Identify which cell holds the provided text, then report its [x, y] central coordinate. 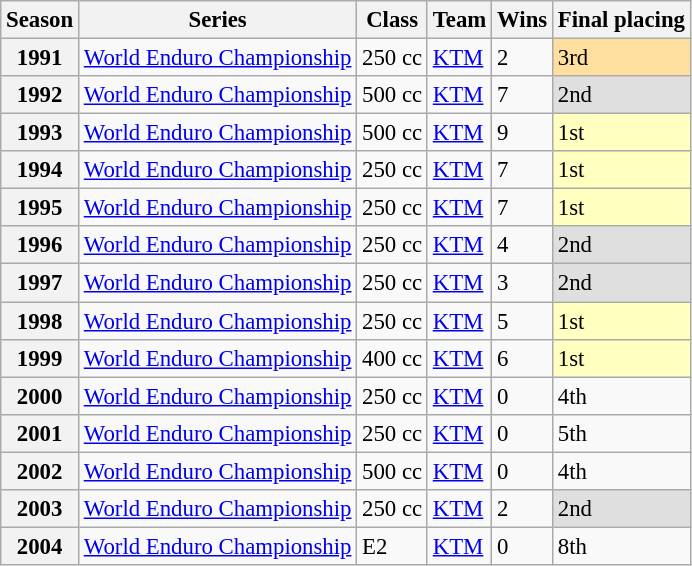
1991 [40, 58]
Final placing [621, 20]
5th [621, 433]
1995 [40, 208]
Series [217, 20]
3rd [621, 58]
2000 [40, 396]
1996 [40, 245]
5 [522, 321]
Season [40, 20]
2002 [40, 471]
Wins [522, 20]
3 [522, 283]
4 [522, 245]
1997 [40, 283]
2001 [40, 433]
2003 [40, 509]
1993 [40, 133]
1992 [40, 95]
400 cc [392, 358]
1994 [40, 170]
6 [522, 358]
Class [392, 20]
Team [459, 20]
2004 [40, 546]
1998 [40, 321]
9 [522, 133]
1999 [40, 358]
E2 [392, 546]
8th [621, 546]
